Provide the [X, Y] coordinate of the cell's center where the given text is located.  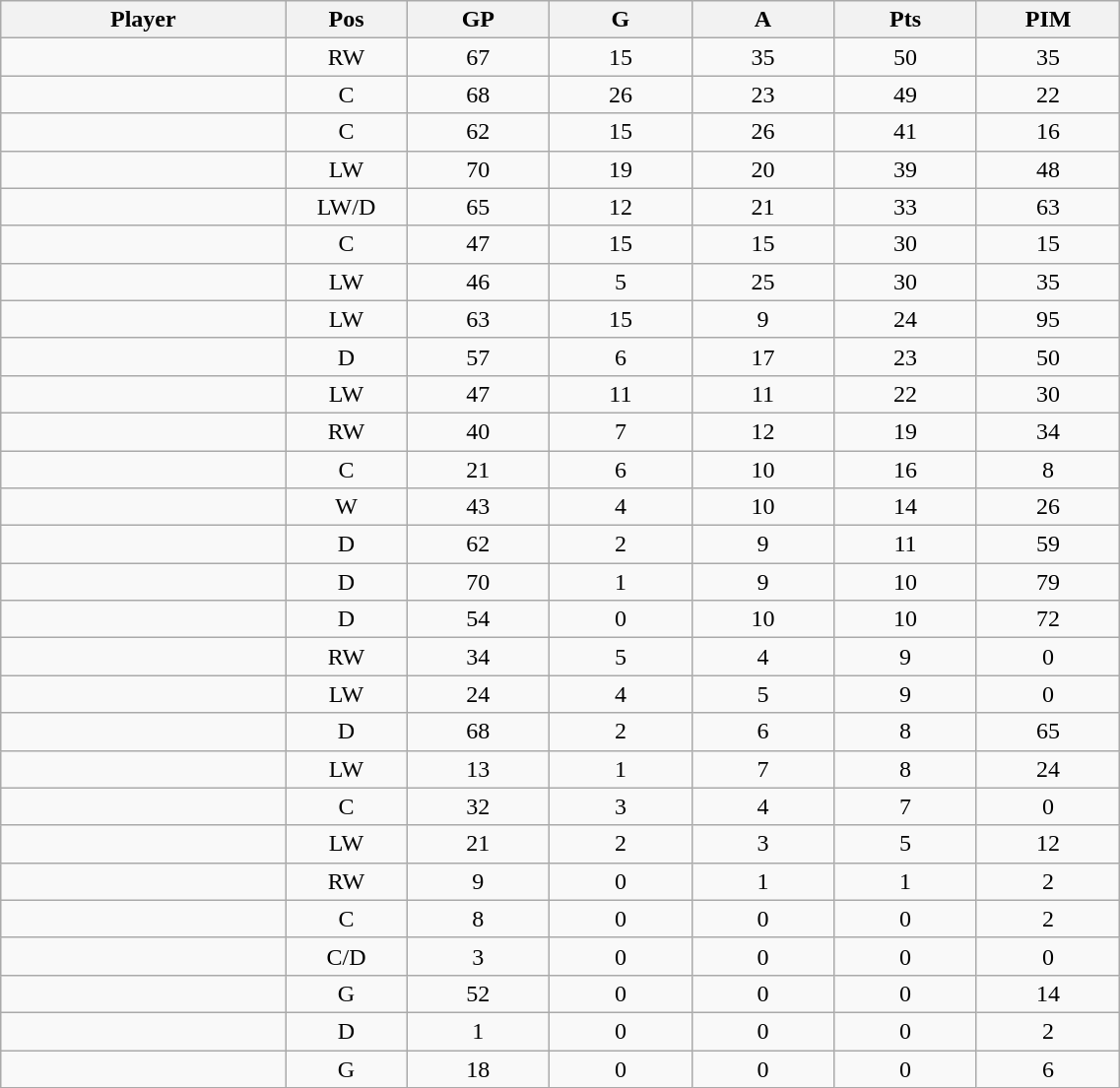
54 [479, 619]
72 [1048, 619]
GP [479, 20]
33 [906, 207]
57 [479, 356]
17 [762, 356]
18 [479, 1068]
95 [1048, 319]
Pos [347, 20]
C/D [347, 956]
W [347, 507]
32 [479, 806]
49 [906, 95]
Pts [906, 20]
13 [479, 769]
PIM [1048, 20]
25 [762, 282]
48 [1048, 169]
67 [479, 57]
A [762, 20]
59 [1048, 544]
20 [762, 169]
39 [906, 169]
Player [144, 20]
52 [479, 993]
43 [479, 507]
LW/D [347, 207]
40 [479, 431]
41 [906, 132]
46 [479, 282]
79 [1048, 582]
